Output the (x, y) coordinate of the center of the cell containing the given text.  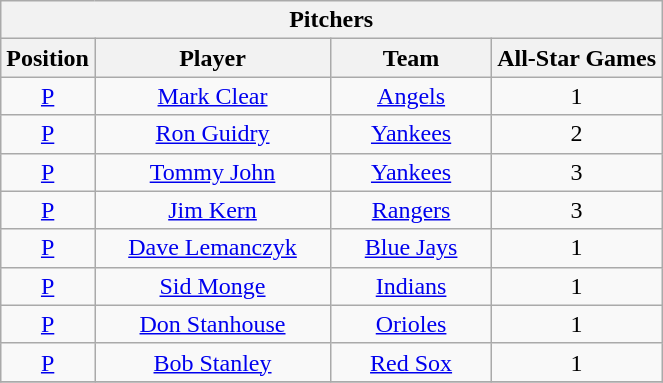
Mark Clear (212, 96)
Player (212, 58)
Dave Lemanczyk (212, 248)
Ron Guidry (212, 134)
Team (412, 58)
Tommy John (212, 172)
Bob Stanley (212, 362)
Orioles (412, 324)
Indians (412, 286)
All-Star Games (577, 58)
Pitchers (332, 20)
Blue Jays (412, 248)
Angels (412, 96)
Sid Monge (212, 286)
Don Stanhouse (212, 324)
2 (577, 134)
Red Sox (412, 362)
Position (48, 58)
Rangers (412, 210)
Jim Kern (212, 210)
